From the cell containing the given text, extract its center point as [x, y] coordinate. 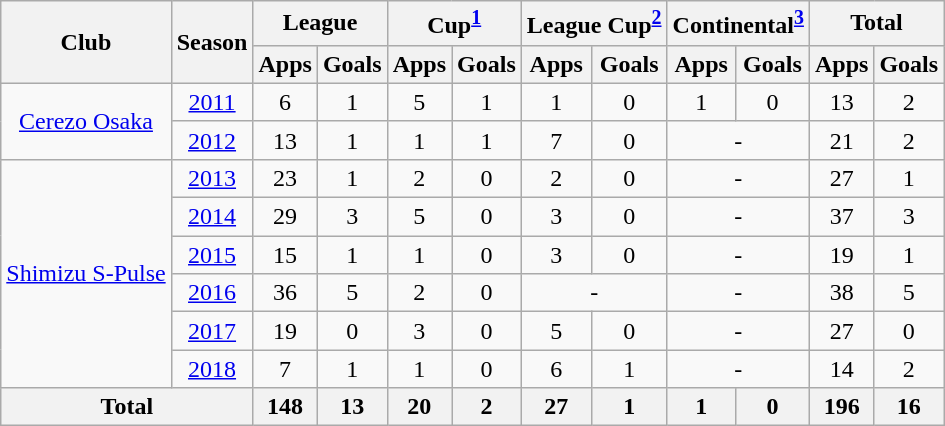
2017 [212, 331]
21 [841, 140]
Cup1 [454, 24]
Shimizu S-Pulse [86, 273]
2015 [212, 255]
38 [841, 293]
League Cup2 [594, 24]
2013 [212, 178]
Continental3 [738, 24]
Club [86, 42]
20 [419, 407]
2016 [212, 293]
37 [841, 217]
23 [285, 178]
36 [285, 293]
Season [212, 42]
2018 [212, 369]
196 [841, 407]
15 [285, 255]
2012 [212, 140]
2014 [212, 217]
2011 [212, 102]
29 [285, 217]
16 [909, 407]
148 [285, 407]
League [320, 24]
Cerezo Osaka [86, 121]
14 [841, 369]
